From the cell containing the given text, extract its center point as (X, Y) coordinate. 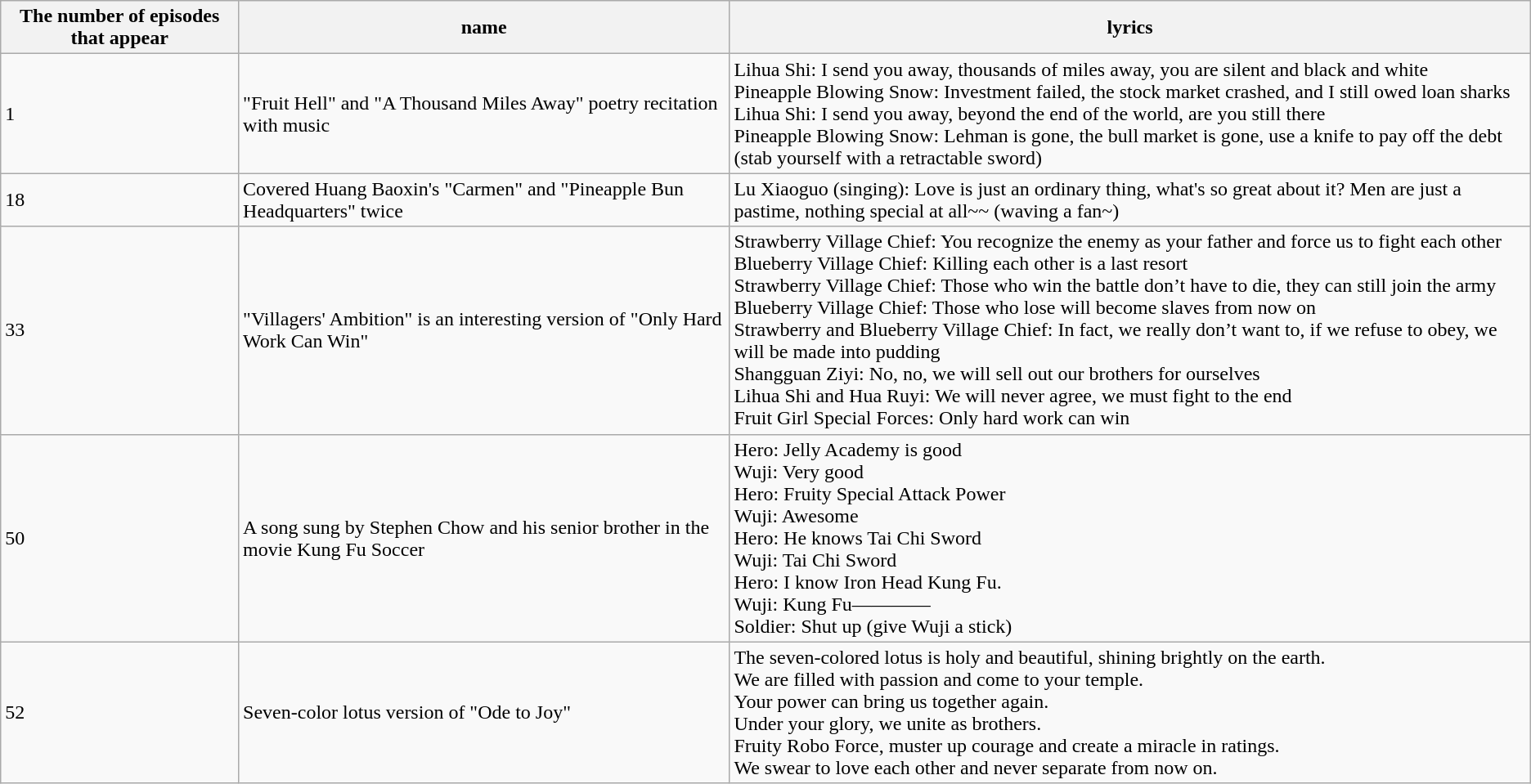
Seven-color lotus version of "Ode to Joy" (484, 713)
Covered Huang Baoxin's "Carmen" and "Pineapple Bun Headquarters" twice (484, 199)
Lu Xiaoguo (singing): Love is just an ordinary thing, what's so great about it? Men are just a pastime, nothing special at all~~ (waving a fan~) (1130, 199)
50 (119, 538)
"Villagers' Ambition" is an interesting version of "Only Hard Work Can Win" (484, 330)
"Fruit Hell" and "A Thousand Miles Away" poetry recitation with music (484, 114)
52 (119, 713)
18 (119, 199)
name (484, 28)
lyrics (1130, 28)
33 (119, 330)
A song sung by Stephen Chow and his senior brother in the movie Kung Fu Soccer (484, 538)
The number of episodes that appear (119, 28)
1 (119, 114)
